Capture the cell that displays the provided text and extract its [x, y] central coordinate. 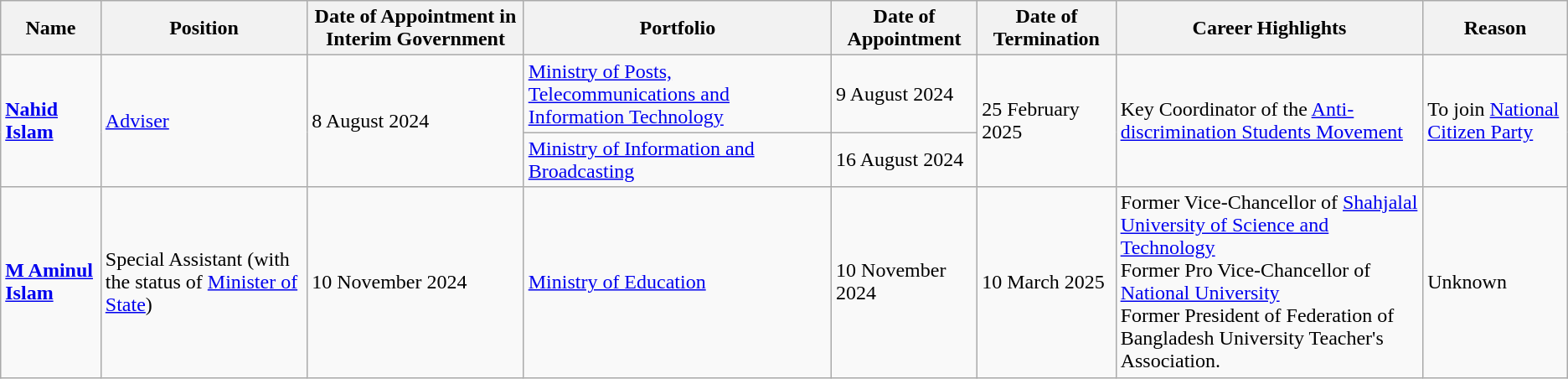
Position [204, 29]
Date of Termination [1047, 29]
Ministry of Education [677, 282]
Unknown [1495, 282]
Ministry of Information and Broadcasting [677, 159]
Adviser [204, 121]
Reason [1495, 29]
Key Coordinator of the Anti-discrimination Students Movement [1270, 121]
Portfolio [677, 29]
8 August 2024 [415, 121]
10 March 2025 [1047, 282]
Date of Appointment in Interim Government [415, 29]
25 February 2025 [1047, 121]
Date of Appointment [905, 29]
Nahid Islam [51, 121]
To join National Citizen Party [1495, 121]
Special Assistant (with the status of Minister of State) [204, 282]
9 August 2024 [905, 94]
16 August 2024 [905, 159]
Name [51, 29]
Ministry of Posts, Telecommunications and Information Technology [677, 94]
M Aminul Islam [51, 282]
Career Highlights [1270, 29]
